Detect which cell encompasses the target text, then output its [x, y] center coordinate. 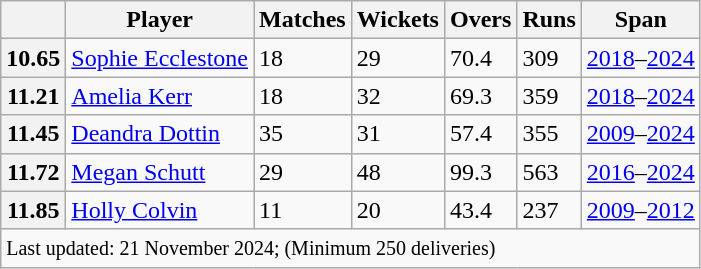
Sophie Ecclestone [160, 58]
11.85 [34, 210]
69.3 [480, 96]
Wickets [398, 20]
Amelia Kerr [160, 96]
Player [160, 20]
Span [640, 20]
Matches [303, 20]
Deandra Dottin [160, 134]
237 [549, 210]
31 [398, 134]
2009–2024 [640, 134]
355 [549, 134]
48 [398, 172]
57.4 [480, 134]
35 [303, 134]
359 [549, 96]
11.21 [34, 96]
Last updated: 21 November 2024; (Minimum 250 deliveries) [351, 248]
563 [549, 172]
11.45 [34, 134]
309 [549, 58]
Holly Colvin [160, 210]
32 [398, 96]
11 [303, 210]
Overs [480, 20]
2016–2024 [640, 172]
2009–2012 [640, 210]
20 [398, 210]
43.4 [480, 210]
70.4 [480, 58]
Megan Schutt [160, 172]
Runs [549, 20]
11.72 [34, 172]
99.3 [480, 172]
10.65 [34, 58]
